Return the [X, Y] coordinate for the center point of the cell that contains the specified text.  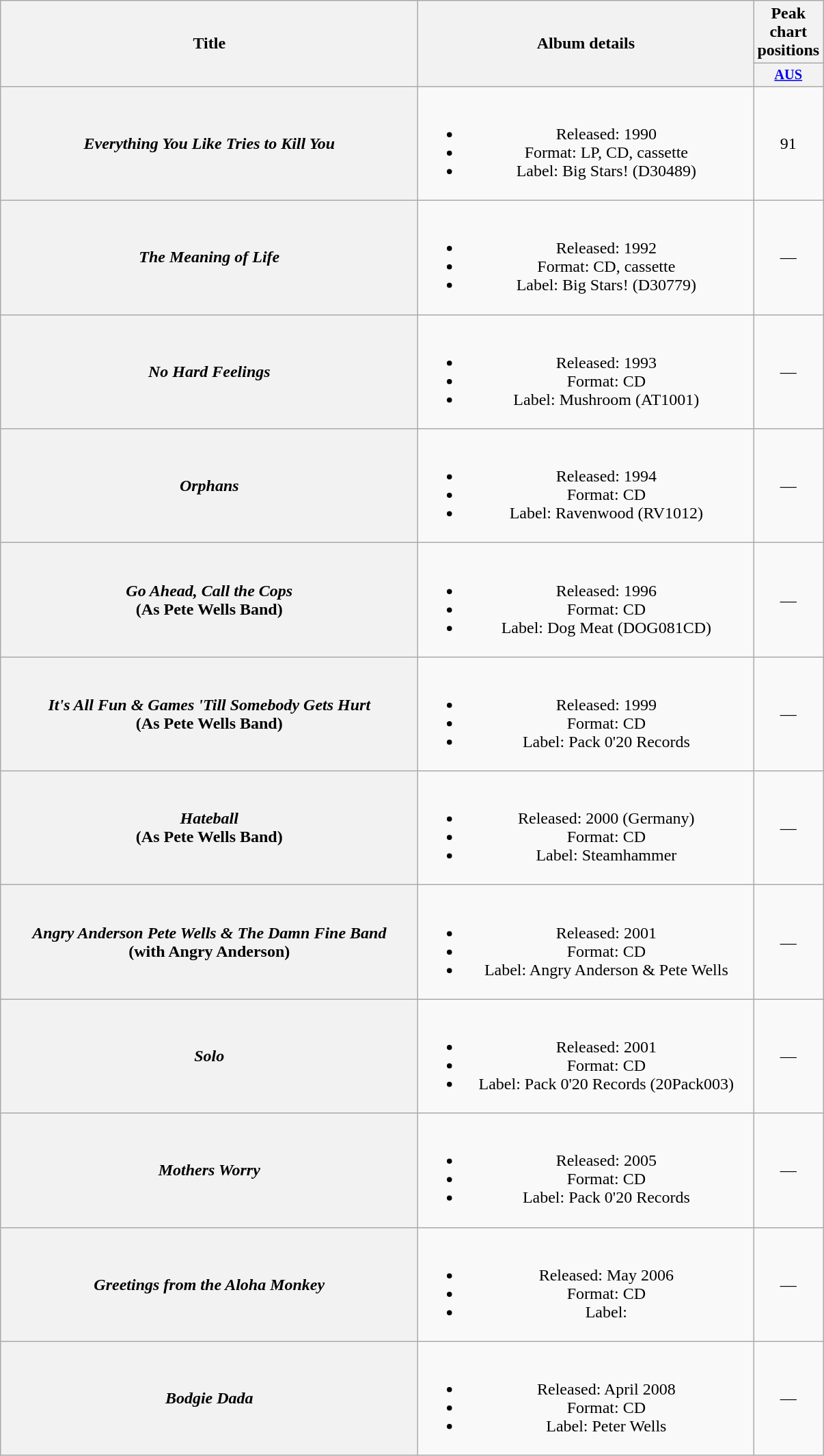
Title [209, 44]
Released: 1990Format: LP, CD, cassetteLabel: Big Stars! (D30489) [586, 143]
Released: 1999Format: CDLabel: Pack 0'20 Records [586, 714]
Released: 2001Format: CDLabel: Pack 0'20 Records (20Pack003) [586, 1056]
Album details [586, 44]
Bodgie Dada [209, 1399]
It's All Fun & Games 'Till Somebody Gets Hurt (As Pete Wells Band) [209, 714]
Orphans [209, 486]
Peak chartpositions [788, 32]
Greetings from the Aloha Monkey [209, 1284]
Angry Anderson Pete Wells & The Damn Fine Band (with Angry Anderson) [209, 942]
Hateball (As Pete Wells Band) [209, 828]
AUS [788, 75]
The Meaning of Life [209, 258]
Released: 1994Format: CDLabel: Ravenwood (RV1012) [586, 486]
Released: April 2008Format: CDLabel: Peter Wells [586, 1399]
Everything You Like Tries to Kill You [209, 143]
Released: May 2006Format: CDLabel: [586, 1284]
Go Ahead, Call the Cops (As Pete Wells Band) [209, 600]
91 [788, 143]
Released: 2001Format: CDLabel: Angry Anderson & Pete Wells [586, 942]
Released: 1993Format: CDLabel: Mushroom (AT1001) [586, 372]
Solo [209, 1056]
Released: 2000 (Germany)Format: CDLabel: Steamhammer [586, 828]
Mothers Worry [209, 1171]
Released: 1996Format: CDLabel: Dog Meat (DOG081CD) [586, 600]
No Hard Feelings [209, 372]
Released: 2005Format: CDLabel: Pack 0'20 Records [586, 1171]
Released: 1992Format: CD, cassetteLabel: Big Stars! (D30779) [586, 258]
